Search for the cell housing the specified text and yield its (X, Y) center coordinate. 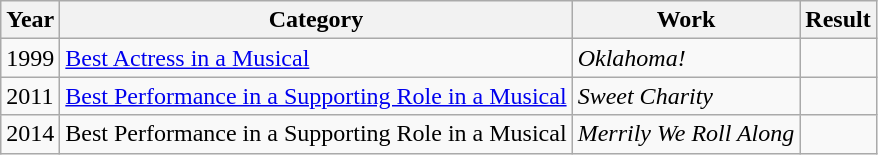
2014 (30, 134)
Result (838, 20)
Merrily We Roll Along (686, 134)
Category (316, 20)
Work (686, 20)
2011 (30, 96)
Best Actress in a Musical (316, 58)
Sweet Charity (686, 96)
Oklahoma! (686, 58)
Year (30, 20)
1999 (30, 58)
